Pinpoint the cell where the given text exists, returning its [X, Y] midpoint coordinate. 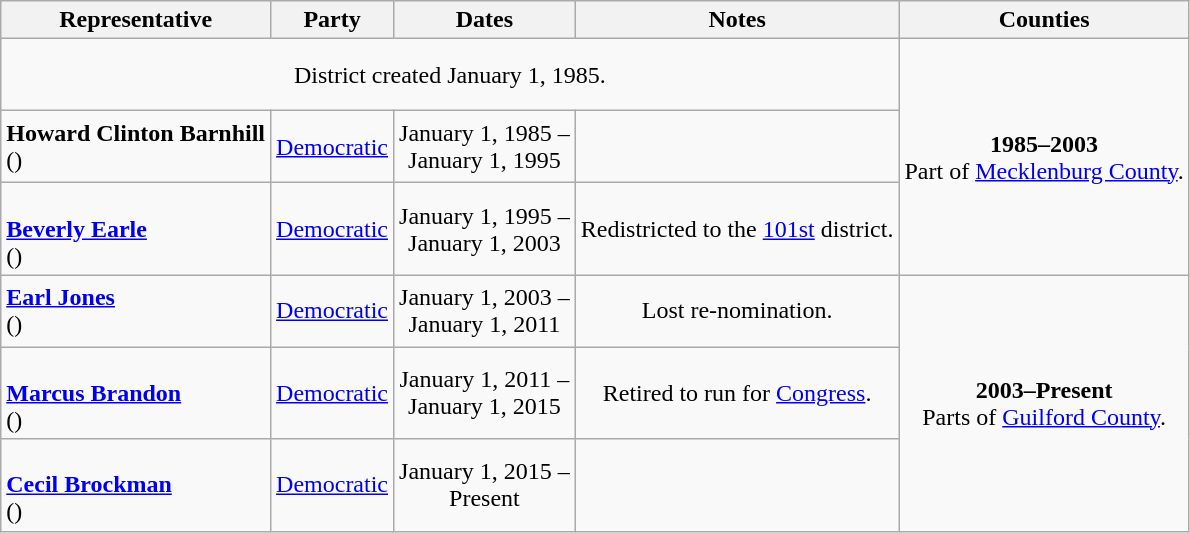
Marcus Brandon() [136, 393]
Earl Jones() [136, 311]
Beverly Earle() [136, 229]
January 1, 2011 – January 1, 2015 [485, 393]
District created January 1, 1985. [450, 75]
Cecil Brockman() [136, 485]
Retired to run for Congress. [737, 393]
Party [332, 20]
January 1, 1995 – January 1, 2003 [485, 229]
Counties [1044, 20]
Representative [136, 20]
Howard Clinton Barnhill() [136, 147]
Redistricted to the 101st district. [737, 229]
Lost re-nomination. [737, 311]
2003–Present Parts of Guilford County. [1044, 403]
January 1, 2003 – January 1, 2011 [485, 311]
January 1, 2015 – Present [485, 485]
Dates [485, 20]
1985–2003 Part of Mecklenburg County. [1044, 157]
Notes [737, 20]
January 1, 1985 – January 1, 1995 [485, 147]
